Detect which cell encompasses the target text, then output its [X, Y] center coordinate. 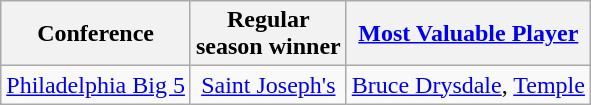
Regular season winner [268, 34]
Bruce Drysdale, Temple [468, 85]
Philadelphia Big 5 [96, 85]
Most Valuable Player [468, 34]
Saint Joseph's [268, 85]
Conference [96, 34]
